Identify which cell holds the provided text, then report its (X, Y) central coordinate. 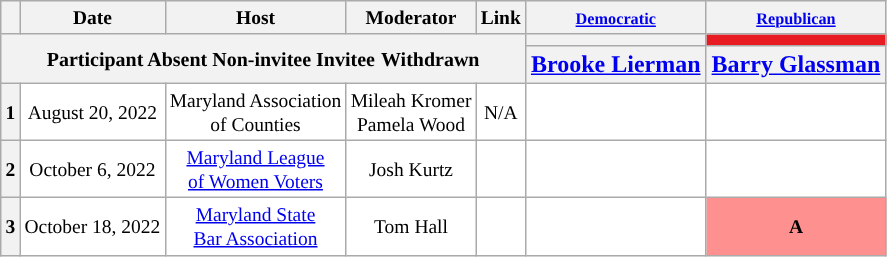
A (796, 226)
N/A (500, 112)
1 (10, 112)
Tom Hall (411, 226)
Moderator (411, 18)
Maryland Leagueof Women Voters (256, 168)
Host (256, 18)
3 (10, 226)
Link (500, 18)
Maryland StateBar Association (256, 226)
Maryland Associationof Counties (256, 112)
Barry Glassman (796, 64)
2 (10, 168)
October 6, 2022 (92, 168)
Participant Absent Non-invitee Invitee Withdrawn (264, 58)
Date (92, 18)
August 20, 2022 (92, 112)
Mileah KromerPamela Wood (411, 112)
Brooke Lierman (616, 64)
Republican (796, 18)
Josh Kurtz (411, 168)
October 18, 2022 (92, 226)
Democratic (616, 18)
